Output the [x, y] coordinate of the center of the cell containing the given text.  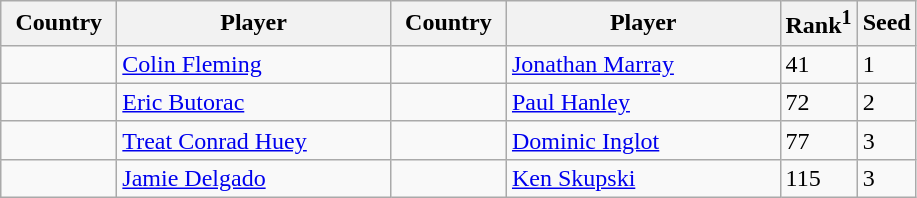
2 [886, 102]
Jonathan Marray [643, 64]
Jamie Delgado [254, 178]
Treat Conrad Huey [254, 140]
Paul Hanley [643, 102]
1 [886, 64]
Seed [886, 24]
Ken Skupski [643, 178]
Rank1 [818, 24]
41 [818, 64]
72 [818, 102]
Eric Butorac [254, 102]
Dominic Inglot [643, 140]
115 [818, 178]
77 [818, 140]
Colin Fleming [254, 64]
